From the cell containing the given text, extract its center point as (x, y) coordinate. 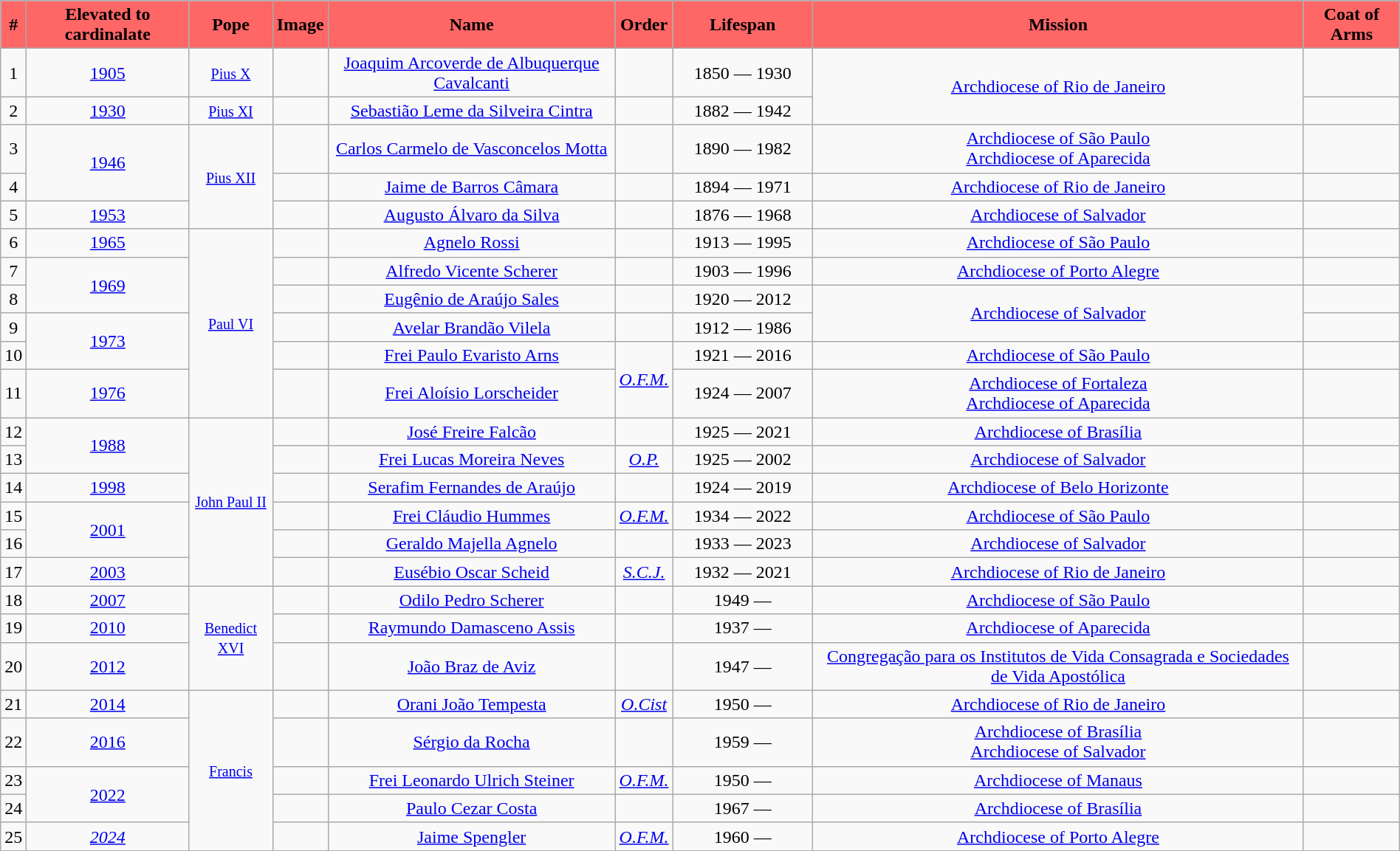
Avelar Brandão Vilela (471, 327)
# (13, 25)
O.Cist (644, 704)
1905 (108, 72)
1850 — 1930 (743, 72)
2012 (108, 666)
2022 (108, 794)
1903 — 1996 (743, 271)
1973 (108, 341)
S.C.J. (644, 572)
5 (13, 215)
Lifespan (743, 25)
25 (13, 836)
Archdiocese of FortalezaArchdiocese of Aparecida (1057, 393)
19 (13, 628)
2010 (108, 628)
20 (13, 666)
Sebastião Leme da Silveira Cintra (471, 111)
1988 (108, 446)
Francis (230, 771)
Name (471, 25)
Pius XII (230, 177)
8 (13, 299)
Odilo Pedro Scherer (471, 600)
Orani João Tempesta (471, 704)
Paulo Cezar Costa (471, 808)
Archdiocese of São PauloArchdiocese of Aparecida (1057, 149)
16 (13, 544)
1946 (108, 162)
Congregação para os Institutos de Vida Consagrada e Sociedades de Vida Apostólica (1057, 666)
1934 — 2022 (743, 516)
1 (13, 72)
1925 — 2021 (743, 432)
1965 (108, 243)
John Paul II (230, 502)
Carlos Carmelo de Vasconcelos Motta (471, 149)
Coat of Arms (1351, 25)
Jaime de Barros Câmara (471, 187)
1933 — 2023 (743, 544)
2007 (108, 600)
Frei Leonardo Ulrich Steiner (471, 780)
Order (644, 25)
7 (13, 271)
1998 (108, 488)
2024 (108, 836)
1949 — (743, 600)
Raymundo Damasceno Assis (471, 628)
Eusébio Oscar Scheid (471, 572)
14 (13, 488)
Pius XI (230, 111)
2014 (108, 704)
Alfredo Vicente Scherer (471, 271)
Frei Paulo Evaristo Arns (471, 355)
Eugênio de Araújo Sales (471, 299)
Pius X (230, 72)
1921 — 2016 (743, 355)
2016 (108, 743)
O.P. (644, 460)
1967 — (743, 808)
Archdiocese of Manaus (1057, 780)
1937 — (743, 628)
Paul VI (230, 323)
1882 — 1942 (743, 111)
12 (13, 432)
Mission (1057, 25)
11 (13, 393)
23 (13, 780)
Benedict XVI (230, 638)
Geraldo Majella Agnelo (471, 544)
Agnelo Rossi (471, 243)
1932 — 2021 (743, 572)
Elevated to cardinalate (108, 25)
1959 — (743, 743)
10 (13, 355)
Joaquim Arcoverde de Albuquerque Cavalcanti (471, 72)
Archdiocese of Belo Horizonte (1057, 488)
Image (300, 25)
17 (13, 572)
1969 (108, 285)
1890 — 1982 (743, 149)
4 (13, 187)
2 (13, 111)
José Freire Falcão (471, 432)
Serafim Fernandes de Araújo (471, 488)
Pope (230, 25)
13 (13, 460)
1912 — 1986 (743, 327)
2001 (108, 530)
1947 — (743, 666)
24 (13, 808)
João Braz de Aviz (471, 666)
Frei Lucas Moreira Neves (471, 460)
Sérgio da Rocha (471, 743)
1924 — 2019 (743, 488)
22 (13, 743)
Frei Cláudio Hummes (471, 516)
21 (13, 704)
1976 (108, 393)
2003 (108, 572)
Archdiocese of BrasíliaArchdiocese of Salvador (1057, 743)
1894 — 1971 (743, 187)
1876 — 1968 (743, 215)
1930 (108, 111)
9 (13, 327)
15 (13, 516)
Frei Aloísio Lorscheider (471, 393)
18 (13, 600)
3 (13, 149)
1953 (108, 215)
Jaime Spengler (471, 836)
Archdiocese of Aparecida (1057, 628)
1960 — (743, 836)
6 (13, 243)
1913 — 1995 (743, 243)
1920 — 2012 (743, 299)
Augusto Álvaro da Silva (471, 215)
1924 — 2007 (743, 393)
1925 — 2002 (743, 460)
